From the cell containing the given text, extract its center point as [X, Y] coordinate. 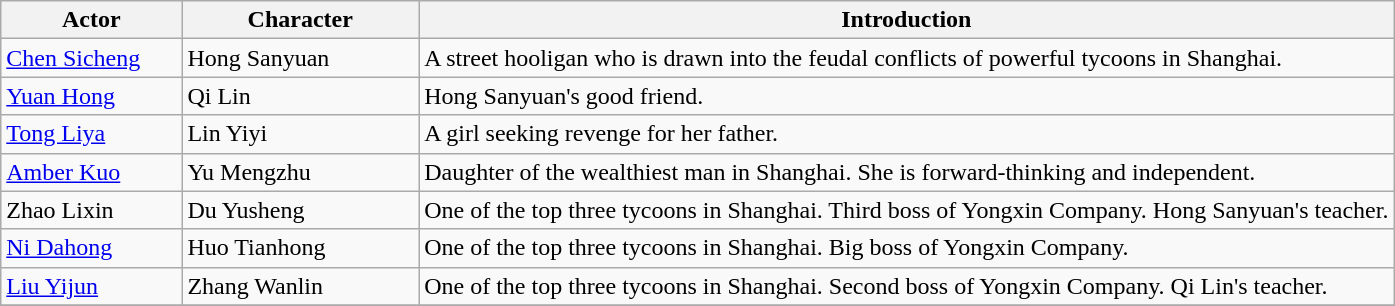
Du Yusheng [300, 210]
One of the top three tycoons in Shanghai. Third boss of Yongxin Company. Hong Sanyuan's teacher. [906, 210]
A street hooligan who is drawn into the feudal conflicts of powerful tycoons in Shanghai. [906, 58]
Daughter of the wealthiest man in Shanghai. She is forward-thinking and independent. [906, 172]
Chen Sicheng [92, 58]
Liu Yijun [92, 286]
Qi Lin [300, 96]
Actor [92, 20]
One of the top three tycoons in Shanghai. Second boss of Yongxin Company. Qi Lin's teacher. [906, 286]
Hong Sanyuan's good friend. [906, 96]
Amber Kuo [92, 172]
Yu Mengzhu [300, 172]
Tong Liya [92, 134]
A girl seeking revenge for her father. [906, 134]
One of the top three tycoons in Shanghai. Big boss of Yongxin Company. [906, 248]
Huo Tianhong [300, 248]
Character [300, 20]
Yuan Hong [92, 96]
Zhang Wanlin [300, 286]
Zhao Lixin [92, 210]
Ni Dahong [92, 248]
Hong Sanyuan [300, 58]
Lin Yiyi [300, 134]
Introduction [906, 20]
